Provide the [x, y] coordinate of the cell's center where the given text is located.  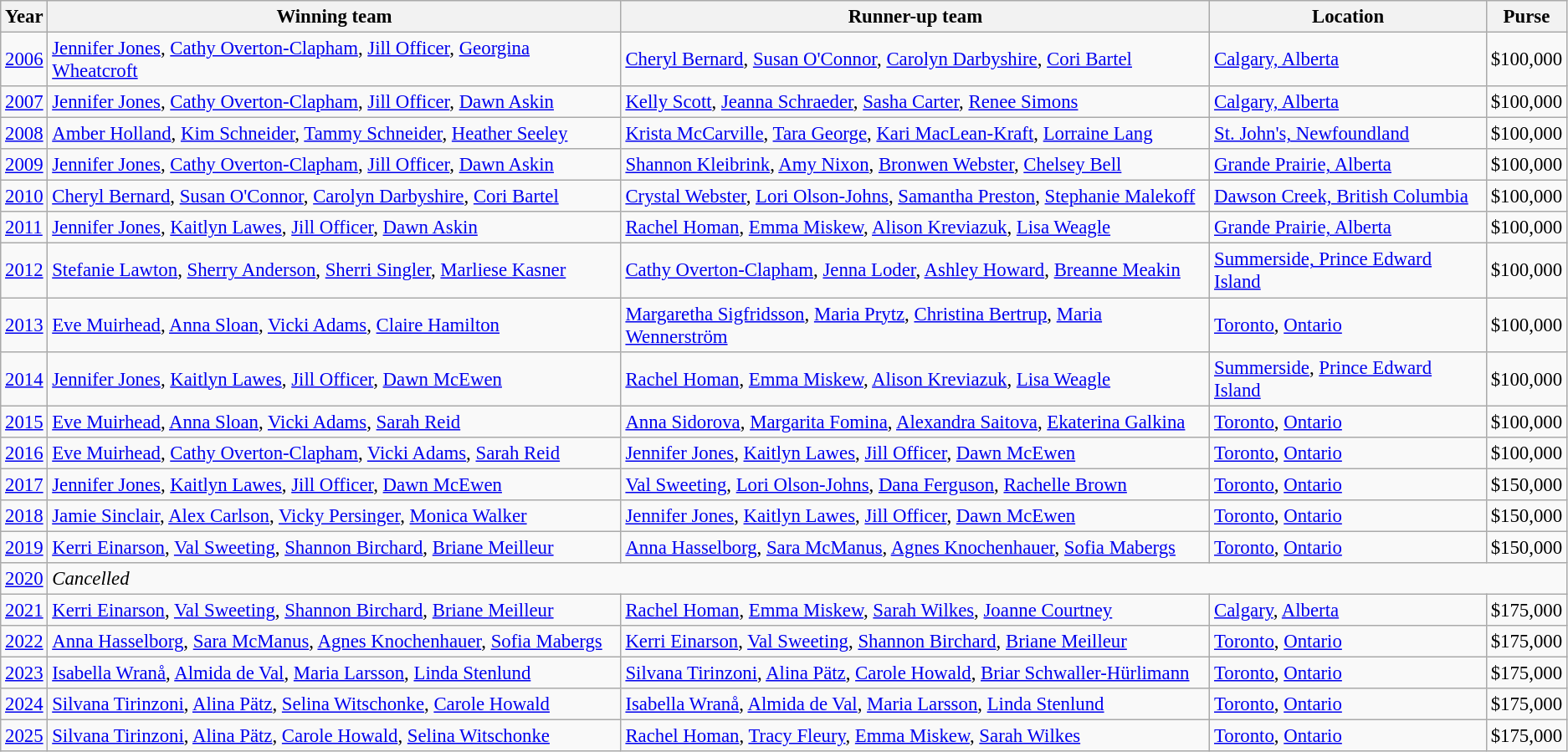
Eve Muirhead, Anna Sloan, Vicki Adams, Claire Hamilton [335, 325]
2022 [24, 642]
2010 [24, 197]
2021 [24, 610]
Cathy Overton-Clapham, Jenna Loder, Ashley Howard, Breanne Meakin [915, 271]
Rachel Homan, Emma Miskew, Sarah Wilkes, Joanne Courtney [915, 610]
2024 [24, 704]
Runner-up team [915, 17]
2025 [24, 736]
2015 [24, 422]
Rachel Homan, Tracy Fleury, Emma Miskew, Sarah Wilkes [915, 736]
Eve Muirhead, Cathy Overton-Clapham, Vicki Adams, Sarah Reid [335, 453]
Purse [1526, 17]
Cancelled [807, 579]
Year [24, 17]
2012 [24, 271]
Eve Muirhead, Anna Sloan, Vicki Adams, Sarah Reid [335, 422]
2008 [24, 134]
2011 [24, 228]
Margaretha Sigfridsson, Maria Prytz, Christina Bertrup, Maria Wennerström [915, 325]
Jennifer Jones, Kaitlyn Lawes, Jill Officer, Dawn Askin [335, 228]
Stefanie Lawton, Sherry Anderson, Sherri Singler, Marliese Kasner [335, 271]
Dawson Creek, British Columbia [1349, 197]
2018 [24, 516]
2013 [24, 325]
2016 [24, 453]
Crystal Webster, Lori Olson-Johns, Samantha Preston, Stephanie Malekoff [915, 197]
2023 [24, 673]
Winning team [335, 17]
Silvana Tirinzoni, Alina Pätz, Carole Howald, Selina Witschonke [335, 736]
2014 [24, 378]
2020 [24, 579]
2017 [24, 484]
2007 [24, 102]
Krista McCarville, Tara George, Kari MacLean-Kraft, Lorraine Lang [915, 134]
2019 [24, 547]
2006 [24, 60]
Jamie Sinclair, Alex Carlson, Vicky Persinger, Monica Walker [335, 516]
Jennifer Jones, Cathy Overton-Clapham, Jill Officer, Georgina Wheatcroft [335, 60]
Shannon Kleibrink, Amy Nixon, Bronwen Webster, Chelsey Bell [915, 165]
Silvana Tirinzoni, Alina Pätz, Selina Witschonke, Carole Howald [335, 704]
2009 [24, 165]
St. John's, Newfoundland [1349, 134]
Val Sweeting, Lori Olson-Johns, Dana Ferguson, Rachelle Brown [915, 484]
Anna Sidorova, Margarita Fomina, Alexandra Saitova, Ekaterina Galkina [915, 422]
Amber Holland, Kim Schneider, Tammy Schneider, Heather Seeley [335, 134]
Location [1349, 17]
Silvana Tirinzoni, Alina Pätz, Carole Howald, Briar Schwaller-Hürlimann [915, 673]
Kelly Scott, Jeanna Schraeder, Sasha Carter, Renee Simons [915, 102]
